For the text-containing cell, return its midpoint in (x, y) coordinate format. 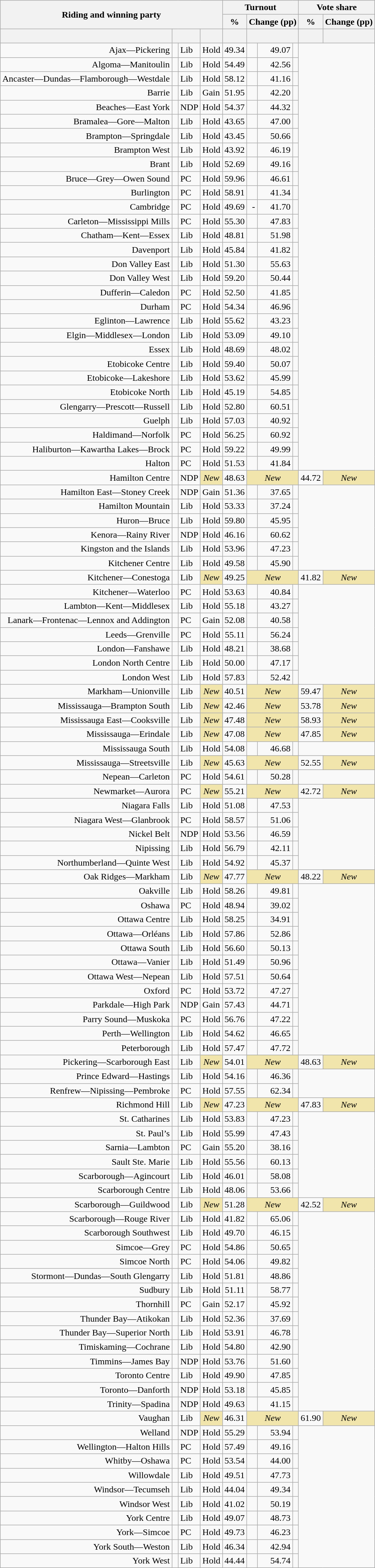
Essex (86, 349)
Newmarket—Aurora (86, 791)
55.18 (234, 606)
51.98 (275, 235)
57.51 (234, 976)
42.52 (311, 1204)
Beaches—East York (86, 107)
Stormont—Dundas—South Glengarry (86, 1276)
Huron—Bruce (86, 520)
Vote share (337, 7)
51.30 (234, 264)
42.11 (275, 848)
Ancaster—Dundas—Flamborough—Westdale (86, 79)
Ottawa South (86, 948)
54.34 (234, 307)
58.57 (234, 820)
41.84 (275, 464)
54.08 (234, 748)
52.80 (234, 406)
50.07 (275, 364)
54.37 (234, 107)
51.06 (275, 820)
Oakville (86, 891)
Hamilton East—Stoney Creek (86, 492)
50.64 (275, 976)
56.76 (234, 1019)
52.08 (234, 620)
48.73 (275, 1518)
57.86 (234, 934)
49.51 (234, 1475)
54.62 (234, 1033)
Mississauga East—Cooksville (86, 720)
50.28 (275, 777)
47.43 (275, 1133)
Oxford (86, 991)
Lambton—Kent—Middlesex (86, 606)
45.90 (275, 563)
Hamilton Centre (86, 478)
59.20 (234, 278)
51.28 (234, 1204)
53.56 (234, 834)
62.34 (275, 1091)
41.85 (275, 292)
53.78 (311, 706)
48.22 (311, 877)
53.33 (234, 506)
Timmins—James Bay (86, 1361)
44.72 (311, 478)
40.58 (275, 620)
48.21 (234, 649)
Barrie (86, 93)
57.55 (234, 1091)
55.30 (234, 221)
50.96 (275, 962)
49.10 (275, 335)
58.12 (234, 79)
Parry Sound—Muskoka (86, 1019)
Scarborough Southwest (86, 1233)
51.53 (234, 464)
Vaughan (86, 1418)
56.79 (234, 848)
Wellington—Halton Hills (86, 1447)
51.60 (275, 1361)
56.60 (234, 948)
52.36 (234, 1318)
Brampton West (86, 150)
55.99 (234, 1133)
46.65 (275, 1033)
44.04 (234, 1489)
50.00 (234, 663)
61.90 (311, 1418)
46.61 (275, 179)
50.66 (275, 136)
48.94 (234, 905)
Sarnia—Lambton (86, 1148)
Carleton—Mississippi Mills (86, 221)
49.81 (275, 891)
47.53 (275, 805)
- (252, 207)
52.17 (234, 1304)
54.80 (234, 1347)
52.42 (275, 677)
49.69 (234, 207)
41.15 (275, 1404)
54.61 (234, 777)
54.85 (275, 392)
Algoma—Manitoulin (86, 64)
55.29 (234, 1432)
49.82 (275, 1261)
Markham—Unionville (86, 692)
Windsor—Tecumseh (86, 1489)
41.34 (275, 193)
55.20 (234, 1148)
Leeds—Grenville (86, 635)
Thunder Bay—Atikokan (86, 1318)
Pickering—Scarborough East (86, 1062)
49.58 (234, 563)
Kitchener—Waterloo (86, 592)
Simcoe—Grey (86, 1247)
65.06 (275, 1219)
York Centre (86, 1518)
Brant (86, 164)
Etobicoke North (86, 392)
60.62 (275, 535)
37.24 (275, 506)
58.77 (275, 1290)
York South—Weston (86, 1547)
51.49 (234, 962)
St. Catharines (86, 1119)
52.86 (275, 934)
47.77 (234, 877)
45.92 (275, 1304)
47.00 (275, 121)
Thunder Bay—Superior North (86, 1333)
54.92 (234, 862)
53.62 (234, 378)
Scarborough—Agincourt (86, 1176)
53.83 (234, 1119)
41.02 (234, 1504)
60.13 (275, 1162)
London West (86, 677)
Mississauga—Erindale (86, 734)
45.99 (275, 378)
Trinity—Spadina (86, 1404)
46.31 (234, 1418)
58.08 (275, 1176)
Durham (86, 307)
42.20 (275, 93)
Glengarry—Prescott—Russell (86, 406)
47.22 (275, 1019)
47.73 (275, 1475)
49.73 (234, 1532)
51.08 (234, 805)
Chatham—Kent—Essex (86, 235)
Ajax—Pickering (86, 50)
57.47 (234, 1048)
53.54 (234, 1461)
52.50 (234, 292)
45.19 (234, 392)
44.00 (275, 1461)
Haliburton—Kawartha Lakes—Brock (86, 449)
Perth—Wellington (86, 1033)
38.68 (275, 649)
49.63 (234, 1404)
47.08 (234, 734)
Dufferin—Caledon (86, 292)
54.01 (234, 1062)
Guelph (86, 421)
51.81 (234, 1276)
43.23 (275, 321)
Sudbury (86, 1290)
59.47 (311, 692)
54.06 (234, 1261)
59.96 (234, 179)
50.44 (275, 278)
60.92 (275, 435)
Simcoe North (86, 1261)
50.13 (275, 948)
53.76 (234, 1361)
37.65 (275, 492)
46.15 (275, 1233)
Lanark—Frontenac—Lennox and Addington (86, 620)
42.72 (311, 791)
40.84 (275, 592)
Kitchener Centre (86, 563)
Bruce—Grey—Owen Sound (86, 179)
48.02 (275, 349)
Willowdale (86, 1475)
46.36 (275, 1076)
47.72 (275, 1048)
45.37 (275, 862)
53.09 (234, 335)
58.93 (311, 720)
42.90 (275, 1347)
York—Simcoe (86, 1532)
46.19 (275, 150)
Peterborough (86, 1048)
46.01 (234, 1176)
Ottawa—Vanier (86, 962)
Kingston and the Islands (86, 549)
Riding and winning party (112, 15)
44.32 (275, 107)
48.86 (275, 1276)
Kitchener—Conestoga (86, 577)
54.74 (275, 1561)
58.26 (234, 891)
Turnout (260, 7)
54.86 (234, 1247)
Oshawa (86, 905)
44.71 (275, 1005)
Haldimand—Norfolk (86, 435)
York West (86, 1561)
Windsor West (86, 1504)
53.94 (275, 1432)
40.51 (234, 692)
Mississauga—Streetsville (86, 763)
Nickel Belt (86, 834)
49.99 (275, 449)
45.84 (234, 250)
Timiskaming—Cochrane (86, 1347)
54.49 (234, 64)
40.92 (275, 421)
Don Valley East (86, 264)
53.63 (234, 592)
Hamilton Mountain (86, 506)
Etobicoke Centre (86, 364)
51.36 (234, 492)
41.16 (275, 79)
43.65 (234, 121)
Toronto—Danforth (86, 1390)
Thornhill (86, 1304)
34.91 (275, 920)
56.24 (275, 635)
51.11 (234, 1290)
Prince Edward—Hastings (86, 1076)
51.95 (234, 93)
59.40 (234, 364)
Oak Ridges—Markham (86, 877)
43.92 (234, 150)
Ottawa Centre (86, 920)
46.23 (275, 1532)
Cambridge (86, 207)
Renfrew—Nipissing—Pembroke (86, 1091)
London—Fanshawe (86, 649)
Parkdale—High Park (86, 1005)
41.70 (275, 207)
53.18 (234, 1390)
48.81 (234, 235)
46.59 (275, 834)
Burlington (86, 193)
58.25 (234, 920)
39.02 (275, 905)
49.25 (234, 577)
44.44 (234, 1561)
60.51 (275, 406)
53.96 (234, 549)
Mississauga South (86, 748)
Brampton—Springdale (86, 136)
58.91 (234, 193)
57.03 (234, 421)
Davenport (86, 250)
48.06 (234, 1190)
53.72 (234, 991)
Eglinton—Lawrence (86, 321)
42.56 (275, 64)
42.46 (234, 706)
46.96 (275, 307)
Whitby—Oshawa (86, 1461)
Ottawa—Orléans (86, 934)
Toronto Centre (86, 1376)
Bramalea—Gore—Malton (86, 121)
59.22 (234, 449)
46.68 (275, 748)
45.63 (234, 763)
London North Centre (86, 663)
43.45 (234, 136)
55.21 (234, 791)
57.83 (234, 677)
Don Valley West (86, 278)
Niagara West—Glanbrook (86, 820)
42.94 (275, 1547)
55.56 (234, 1162)
49.70 (234, 1233)
Richmond Hill (86, 1105)
57.43 (234, 1005)
46.16 (234, 535)
46.34 (234, 1547)
47.48 (234, 720)
Kenora—Rainy River (86, 535)
50.65 (275, 1247)
50.19 (275, 1504)
Sault Ste. Marie (86, 1162)
Northumberland—Quinte West (86, 862)
47.17 (275, 663)
Halton (86, 464)
47.27 (275, 991)
Scarborough—Rouge River (86, 1219)
52.55 (311, 763)
49.90 (234, 1376)
Mississauga—Brampton South (86, 706)
57.49 (234, 1447)
52.69 (234, 164)
Etobicoke—Lakeshore (86, 378)
55.62 (234, 321)
Scarborough Centre (86, 1190)
St. Paul’s (86, 1133)
54.16 (234, 1076)
Scarborough—Guildwood (86, 1204)
Elgin—Middlesex—London (86, 335)
45.95 (275, 520)
53.91 (234, 1333)
55.63 (275, 264)
48.69 (234, 349)
Nepean—Carleton (86, 777)
Nipissing (86, 848)
45.85 (275, 1390)
56.25 (234, 435)
37.69 (275, 1318)
Niagara Falls (86, 805)
38.16 (275, 1148)
46.78 (275, 1333)
Welland (86, 1432)
55.11 (234, 635)
59.80 (234, 520)
Ottawa West—Nepean (86, 976)
53.66 (275, 1190)
43.27 (275, 606)
